Find where the given text appears and provide that cell's center as (x, y) coordinate. 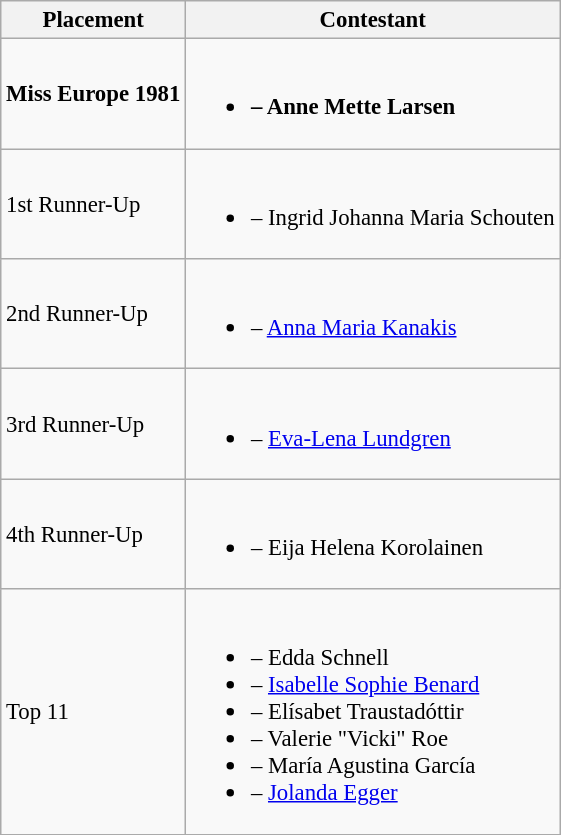
– Anna Maria Kanakis (373, 314)
Miss Europe 1981 (94, 94)
4th Runner-Up (94, 534)
Top 11 (94, 712)
– Ingrid Johanna Maria Schouten (373, 204)
– Edda Schnell – Isabelle Sophie Benard – Elísabet Traustadóttir – Valerie "Vicki" Roe – María Agustina García – Jolanda Egger (373, 712)
Contestant (373, 20)
2nd Runner-Up (94, 314)
1st Runner-Up (94, 204)
– Eija Helena Korolainen (373, 534)
– Anne Mette Larsen (373, 94)
3rd Runner-Up (94, 424)
Placement (94, 20)
– Eva-Lena Lundgren (373, 424)
